Locate the cell with the specified text and output its (x, y) center coordinate. 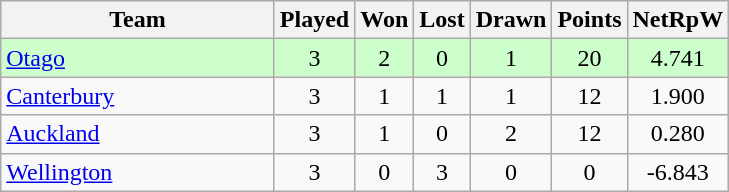
Drawn (511, 20)
Otago (138, 58)
Won (384, 20)
Team (138, 20)
Canterbury (138, 96)
-6.843 (678, 172)
Auckland (138, 134)
NetRpW (678, 20)
1.900 (678, 96)
Played (314, 20)
Points (590, 20)
0.280 (678, 134)
4.741 (678, 58)
20 (590, 58)
Lost (442, 20)
Wellington (138, 172)
